Output the [x, y] coordinate of the center of the cell containing the given text.  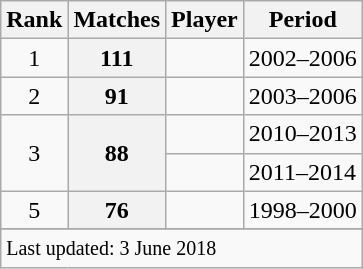
88 [117, 153]
76 [117, 210]
Matches [117, 20]
1 [34, 58]
1998–2000 [302, 210]
Period [302, 20]
5 [34, 210]
Player [205, 20]
Rank [34, 20]
91 [117, 96]
2003–2006 [302, 96]
2010–2013 [302, 134]
3 [34, 153]
2 [34, 96]
Last updated: 3 June 2018 [182, 248]
2011–2014 [302, 172]
111 [117, 58]
2002–2006 [302, 58]
